Extract the [X, Y] coordinate from the center of the cell holding the provided text.  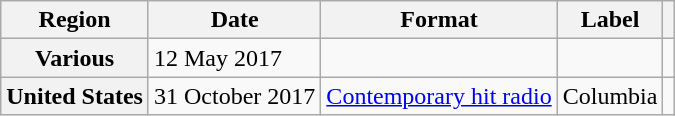
Label [610, 20]
Date [234, 20]
Region [75, 20]
12 May 2017 [234, 58]
31 October 2017 [234, 96]
United States [75, 96]
Various [75, 58]
Contemporary hit radio [439, 96]
Columbia [610, 96]
Format [439, 20]
